Output the (X, Y) coordinate of the center of the cell containing the given text.  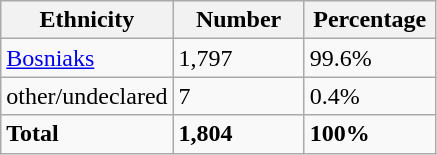
99.6% (370, 58)
Percentage (370, 20)
other/undeclared (87, 96)
1,804 (238, 134)
Number (238, 20)
Bosniaks (87, 58)
0.4% (370, 96)
Total (87, 134)
1,797 (238, 58)
Ethnicity (87, 20)
100% (370, 134)
7 (238, 96)
